Detect which cell encompasses the target text, then output its [x, y] center coordinate. 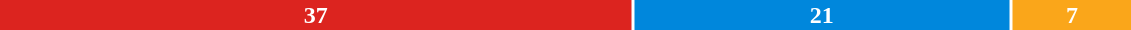
7 [1072, 15]
21 [822, 15]
37 [316, 15]
